Pinpoint the cell where the given text exists, returning its (X, Y) midpoint coordinate. 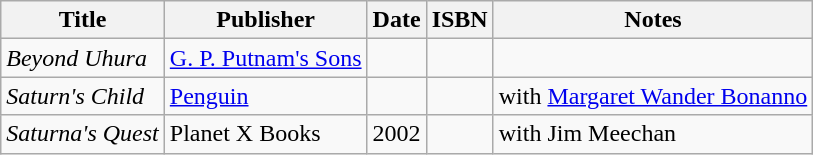
G. P. Putnam's Sons (266, 58)
Notes (653, 20)
ISBN (460, 20)
Date (396, 20)
Penguin (266, 96)
Publisher (266, 20)
with Jim Meechan (653, 134)
Beyond Uhura (83, 58)
Title (83, 20)
Saturna's Quest (83, 134)
Saturn's Child (83, 96)
Planet X Books (266, 134)
with Margaret Wander Bonanno (653, 96)
2002 (396, 134)
